Provide the (X, Y) coordinate of the cell's center where the given text is located.  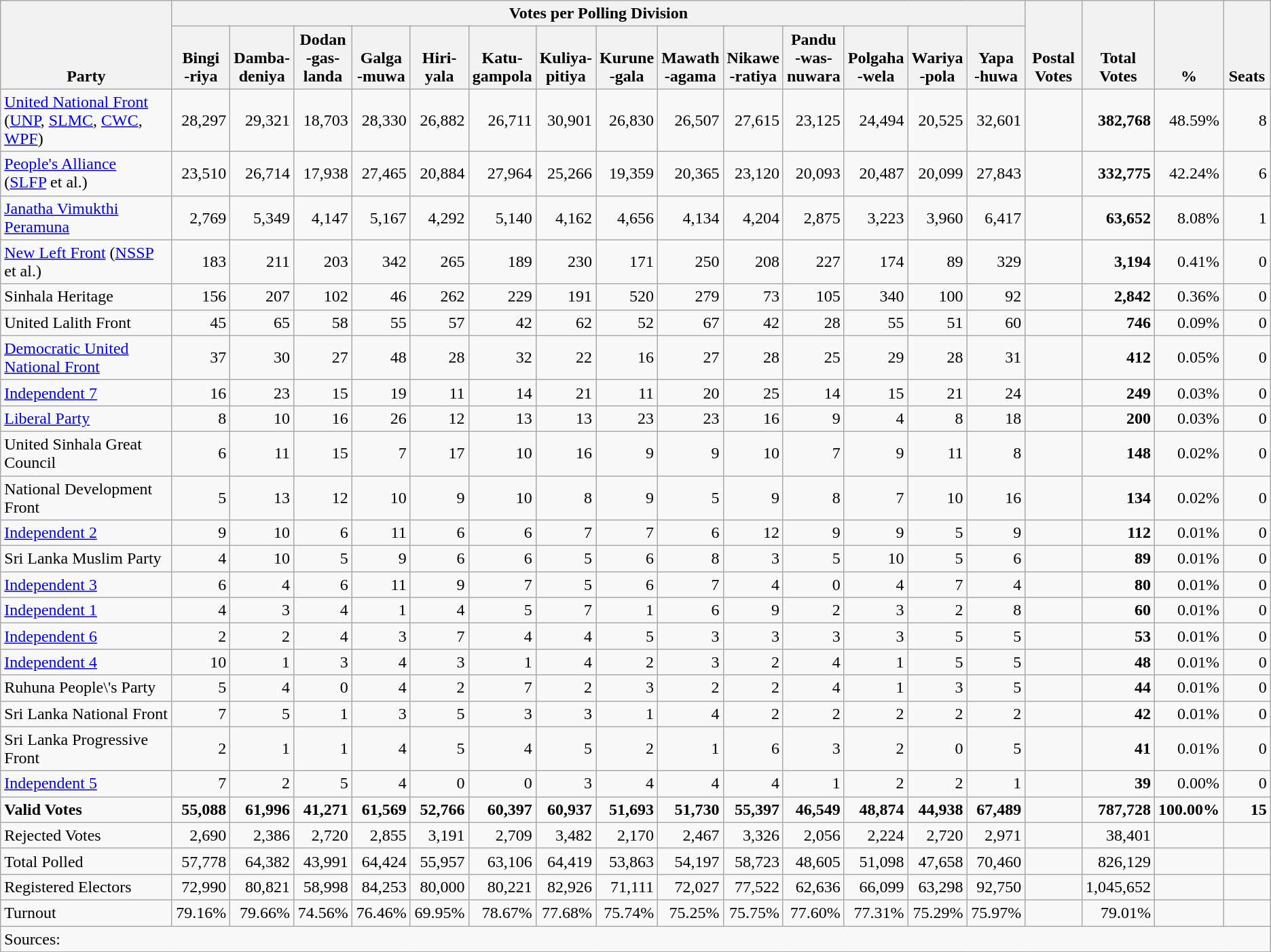
77.31% (876, 913)
37 (201, 357)
64,419 (566, 861)
79.01% (1118, 913)
30,901 (566, 120)
26,714 (262, 174)
5,167 (381, 217)
250 (690, 262)
57,778 (201, 861)
Independent 6 (86, 636)
156 (201, 297)
0.36% (1188, 297)
32,601 (996, 120)
54,197 (690, 861)
279 (690, 297)
51,730 (690, 809)
24 (996, 392)
74.56% (323, 913)
23,510 (201, 174)
Ruhuna People\'s Party (86, 688)
55,957 (439, 861)
20,487 (876, 174)
44 (1118, 688)
55,397 (753, 809)
Bingi-riya (201, 58)
2,971 (996, 835)
62 (566, 323)
3,194 (1118, 262)
26,882 (439, 120)
Wariya-pola (937, 58)
207 (262, 297)
48,605 (813, 861)
4,162 (566, 217)
412 (1118, 357)
3,326 (753, 835)
Liberal Party (86, 418)
46,549 (813, 809)
191 (566, 297)
72,027 (690, 887)
Votes per Polling Division (599, 14)
60,937 (566, 809)
100.00% (1188, 809)
29,321 (262, 120)
200 (1118, 418)
41,271 (323, 809)
United National Front(UNP, SLMC, CWC, WPF) (86, 120)
60,397 (502, 809)
23,120 (753, 174)
Sources: (635, 939)
3,960 (937, 217)
23,125 (813, 120)
77,522 (753, 887)
27,964 (502, 174)
61,996 (262, 809)
43,991 (323, 861)
Pandu-was-nuwara (813, 58)
79.16% (201, 913)
2,467 (690, 835)
Independent 5 (86, 784)
26 (381, 418)
Total Polled (86, 861)
Janatha Vimukthi Peramuna (86, 217)
Registered Electors (86, 887)
42.24% (1188, 174)
National Development Front (86, 497)
38,401 (1118, 835)
18,703 (323, 120)
Kuliya-pitiya (566, 58)
2,170 (627, 835)
20,525 (937, 120)
79.66% (262, 913)
5,349 (262, 217)
Rejected Votes (86, 835)
102 (323, 297)
174 (876, 262)
51 (937, 323)
19,359 (627, 174)
62,636 (813, 887)
3,191 (439, 835)
189 (502, 262)
75.74% (627, 913)
Galga-muwa (381, 58)
63,106 (502, 861)
80,821 (262, 887)
% (1188, 45)
77.60% (813, 913)
61,569 (381, 809)
Mawath-agama (690, 58)
Party (86, 45)
20 (690, 392)
26,711 (502, 120)
208 (753, 262)
Independent 7 (86, 392)
76.46% (381, 913)
4,134 (690, 217)
39 (1118, 784)
75.97% (996, 913)
27,465 (381, 174)
183 (201, 262)
2,056 (813, 835)
329 (996, 262)
45 (201, 323)
69.95% (439, 913)
0.09% (1188, 323)
Independent 1 (86, 610)
44,938 (937, 809)
2,224 (876, 835)
20,093 (813, 174)
2,875 (813, 217)
80,000 (439, 887)
171 (627, 262)
342 (381, 262)
29 (876, 357)
19 (381, 392)
People's Alliance(SLFP et al.) (86, 174)
63,298 (937, 887)
0.05% (1188, 357)
20,884 (439, 174)
227 (813, 262)
41 (1118, 748)
Kurune-gala (627, 58)
Hiri-yala (439, 58)
8.08% (1188, 217)
80 (1118, 585)
3,223 (876, 217)
Independent 3 (86, 585)
26,830 (627, 120)
53,863 (627, 861)
24,494 (876, 120)
Democratic United National Front (86, 357)
United Lalith Front (86, 323)
67 (690, 323)
51,098 (876, 861)
64,382 (262, 861)
28,330 (381, 120)
75.29% (937, 913)
5,140 (502, 217)
1,045,652 (1118, 887)
Valid Votes (86, 809)
31 (996, 357)
203 (323, 262)
58 (323, 323)
Katu-gampola (502, 58)
92 (996, 297)
0.41% (1188, 262)
51,693 (627, 809)
55,088 (201, 809)
25,266 (566, 174)
0.00% (1188, 784)
265 (439, 262)
New Left Front (NSSP et al.) (86, 262)
46 (381, 297)
2,690 (201, 835)
48.59% (1188, 120)
Damba-deniya (262, 58)
84,253 (381, 887)
30 (262, 357)
64,424 (381, 861)
Yapa-huwa (996, 58)
Seats (1247, 45)
332,775 (1118, 174)
112 (1118, 533)
2,769 (201, 217)
Total Votes (1118, 45)
746 (1118, 323)
2,855 (381, 835)
52 (627, 323)
229 (502, 297)
100 (937, 297)
48,874 (876, 809)
249 (1118, 392)
28,297 (201, 120)
230 (566, 262)
58,723 (753, 861)
82,926 (566, 887)
Turnout (86, 913)
58,998 (323, 887)
520 (627, 297)
75.25% (690, 913)
Dodan-gas-landa (323, 58)
75.75% (753, 913)
47,658 (937, 861)
Sri Lanka Progressive Front (86, 748)
382,768 (1118, 120)
73 (753, 297)
70,460 (996, 861)
26,507 (690, 120)
262 (439, 297)
United Sinhala Great Council (86, 454)
20,365 (690, 174)
78.67% (502, 913)
20,099 (937, 174)
27,843 (996, 174)
72,990 (201, 887)
66,099 (876, 887)
80,221 (502, 887)
4,292 (439, 217)
65 (262, 323)
Sinhala Heritage (86, 297)
77.68% (566, 913)
17 (439, 454)
27,615 (753, 120)
18 (996, 418)
32 (502, 357)
Independent 4 (86, 662)
4,147 (323, 217)
52,766 (439, 809)
PostalVotes (1054, 45)
211 (262, 262)
22 (566, 357)
71,111 (627, 887)
105 (813, 297)
3,482 (566, 835)
17,938 (323, 174)
4,204 (753, 217)
Sri Lanka Muslim Party (86, 559)
6,417 (996, 217)
826,129 (1118, 861)
2,842 (1118, 297)
67,489 (996, 809)
Sri Lanka National Front (86, 714)
340 (876, 297)
134 (1118, 497)
Nikawe-ratiya (753, 58)
57 (439, 323)
2,386 (262, 835)
53 (1118, 636)
63,652 (1118, 217)
Independent 2 (86, 533)
92,750 (996, 887)
787,728 (1118, 809)
148 (1118, 454)
4,656 (627, 217)
Polgaha-wela (876, 58)
2,709 (502, 835)
